Capture the cell that displays the provided text and extract its (X, Y) central coordinate. 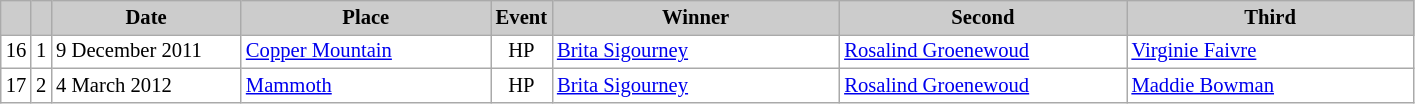
Maddie Bowman (1270, 85)
Place (366, 17)
Date (146, 17)
Mammoth (366, 85)
16 (16, 51)
4 March 2012 (146, 85)
Event (522, 17)
1 (41, 51)
Third (1270, 17)
Winner (696, 17)
17 (16, 85)
9 December 2011 (146, 51)
Copper Mountain (366, 51)
Second (982, 17)
2 (41, 85)
Virginie Faivre (1270, 51)
